Find where the given text appears and provide that cell's center as (x, y) coordinate. 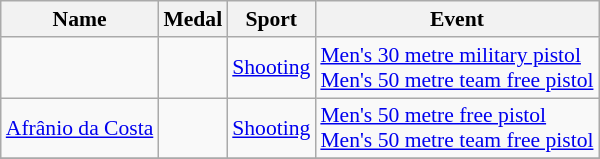
Medal (192, 19)
Afrânio da Costa (80, 128)
Event (456, 19)
Name (80, 19)
Men's 30 metre military pistolMen's 50 metre team free pistol (456, 68)
Sport (271, 19)
Men's 50 metre free pistolMen's 50 metre team free pistol (456, 128)
